Determine the (x, y) coordinate at the center of the cell enclosing the given text.  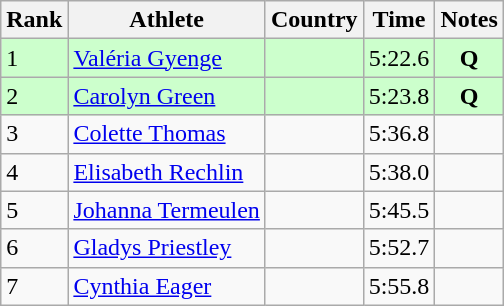
Cynthia Eager (167, 286)
5:36.8 (399, 134)
5:38.0 (399, 172)
Valéria Gyenge (167, 58)
Time (399, 20)
5:55.8 (399, 286)
2 (34, 96)
5:23.8 (399, 96)
6 (34, 248)
Notes (469, 20)
1 (34, 58)
5:52.7 (399, 248)
Johanna Termeulen (167, 210)
7 (34, 286)
Colette Thomas (167, 134)
Rank (34, 20)
3 (34, 134)
5 (34, 210)
5:45.5 (399, 210)
4 (34, 172)
Athlete (167, 20)
5:22.6 (399, 58)
Country (314, 20)
Gladys Priestley (167, 248)
Carolyn Green (167, 96)
Elisabeth Rechlin (167, 172)
